Identify which cell holds the provided text, then report its [X, Y] central coordinate. 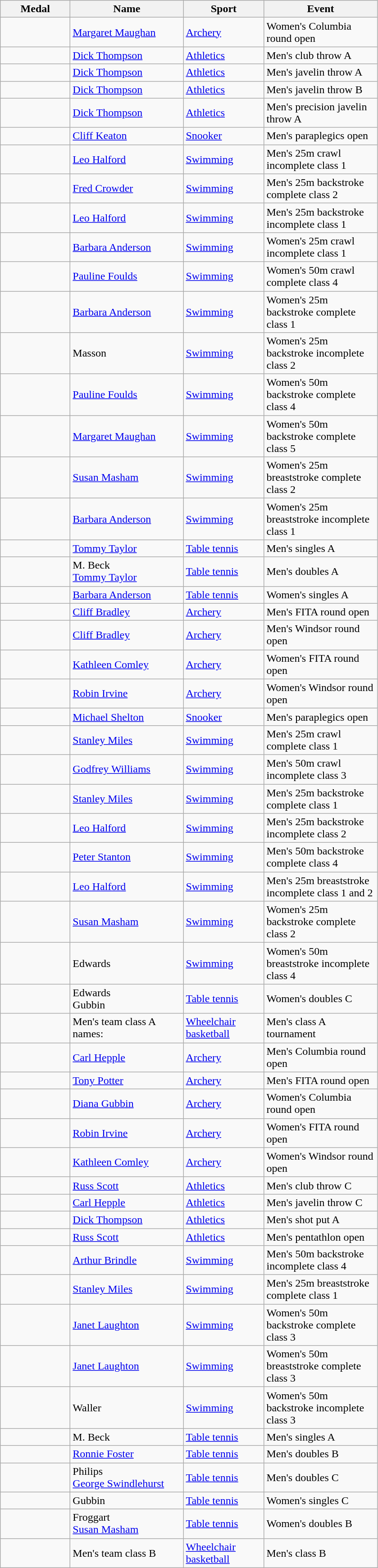
Cliff Keaton [127, 136]
Men's team class Anames: [127, 1028]
Women's 50m backstroke complete class 4 [321, 395]
Gubbin [127, 1500]
M. Beck [127, 1437]
Women's 50m crawl complete class 4 [321, 276]
Edwards Gubbin [127, 999]
Froggart Susan Masham [127, 1523]
Fred Crowder [127, 188]
Men's 50m crawl incomplete class 3 [321, 769]
Men's 25m breaststroke incomplete class 1 and 2 [321, 887]
Men's 25m backstroke complete class 1 [321, 799]
Men's class A tournament [321, 1028]
Women's 25m crawl incomplete class 1 [321, 247]
Women's 50m backstroke complete class 5 [321, 436]
Men's Columbia round open [321, 1057]
Masson [127, 353]
Men's doubles A [321, 572]
Diana Gubbin [127, 1104]
Women's 25m breaststroke complete class 2 [321, 478]
Women's 50m breaststroke complete class 3 [321, 1366]
Women's 25m breaststroke incomplete class 1 [321, 519]
Men's javelin throw A [321, 72]
Men's 25m breaststroke complete class 1 [321, 1289]
Men's pentathlon open [321, 1237]
Ronnie Foster [127, 1454]
Men's 50m backstroke complete class 4 [321, 857]
Men's club throw C [321, 1185]
Edwards [127, 963]
Peter Stanton [127, 857]
Men's club throw A [321, 55]
Tony Potter [127, 1080]
Women's 25m backstroke incomplete class 2 [321, 353]
Women's singles A [321, 595]
Men's class B [321, 1553]
Men's 50m backstroke incomplete class 4 [321, 1261]
Men's doubles C [321, 1478]
Women's 25m backstroke complete class 2 [321, 922]
Women's doubles B [321, 1523]
Men's javelin throw C [321, 1202]
Men's team class B [127, 1553]
Women's 50m backstroke incomplete class 3 [321, 1408]
Arthur Brindle [127, 1261]
Men's 25m backstroke incomplete class 1 [321, 218]
Men's doubles B [321, 1454]
Men's precision javelin throw A [321, 113]
Men's javelin throw B [321, 90]
Tommy Taylor [127, 548]
Men's shot put A [321, 1220]
Women's 50m backstroke complete class 3 [321, 1325]
Men's Windsor round open [321, 635]
Medal [35, 9]
Men's 25m crawl incomplete class 1 [321, 159]
Godfrey Williams [127, 769]
Philips George Swindlehurst [127, 1478]
Women's 25m backstroke complete class 1 [321, 312]
M. Beck Tommy Taylor [127, 572]
Michael Shelton [127, 717]
Men's 25m backstroke incomplete class 2 [321, 828]
Event [321, 9]
Women's doubles C [321, 999]
Sport [223, 9]
Women's 50m breaststroke incomplete class 4 [321, 963]
Name [127, 9]
Men's 25m backstroke complete class 2 [321, 188]
Men's 25m crawl complete class 1 [321, 740]
Women's singles C [321, 1500]
Waller [127, 1408]
